From the cell containing the given text, extract its center point as (x, y) coordinate. 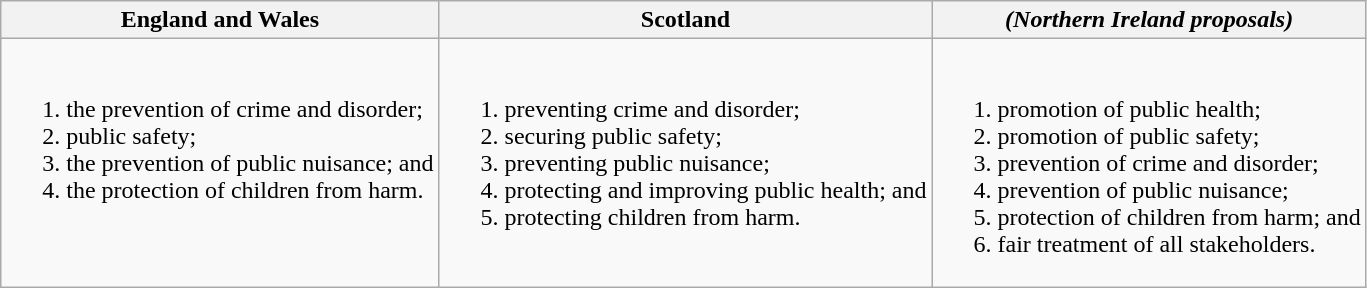
England and Wales (220, 20)
the prevention of crime and disorder;public safety;the prevention of public nuisance; andthe protection of children from harm. (220, 163)
(Northern Ireland proposals) (1149, 20)
Scotland (686, 20)
